For the text-containing cell, return its midpoint in [x, y] coordinate format. 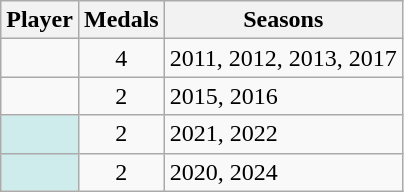
Seasons [283, 20]
Player [40, 20]
2020, 2024 [283, 172]
2011, 2012, 2013, 2017 [283, 58]
2015, 2016 [283, 96]
2021, 2022 [283, 134]
Medals [121, 20]
4 [121, 58]
